Return [X, Y] of the center of cell containing provided text 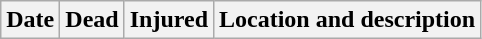
Date [30, 20]
Dead [92, 20]
Injured [168, 20]
Location and description [348, 20]
